Scan for the cell matching the given text and deliver its [X, Y] coordinate at center. 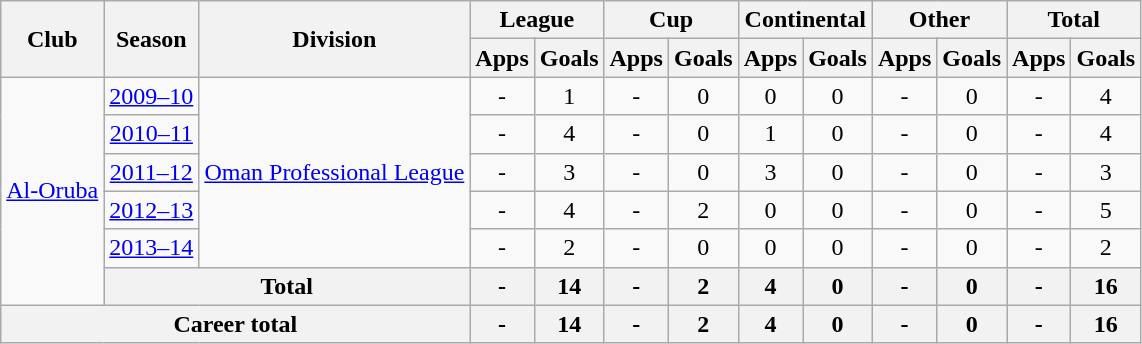
Season [152, 39]
Club [52, 39]
Cup [671, 20]
Other [939, 20]
2010–11 [152, 134]
2011–12 [152, 172]
League [537, 20]
Career total [236, 324]
5 [1106, 210]
Al-Oruba [52, 191]
2012–13 [152, 210]
2009–10 [152, 96]
Division [334, 39]
Continental [805, 20]
2013–14 [152, 248]
Oman Professional League [334, 172]
